Locate the cell with the specified text and output its (X, Y) center coordinate. 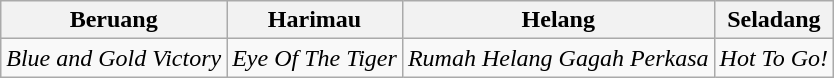
Rumah Helang Gagah Perkasa (558, 58)
Beruang (114, 20)
Hot To Go! (774, 58)
Blue and Gold Victory (114, 58)
Seladang (774, 20)
Harimau (315, 20)
Helang (558, 20)
Eye Of The Tiger (315, 58)
